Locate the cell with the specified text and output its (x, y) center coordinate. 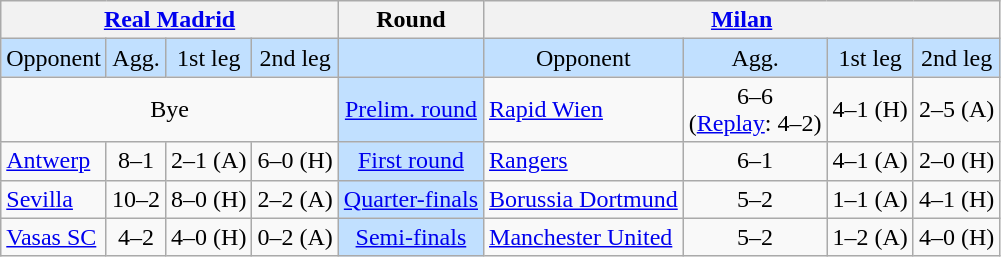
2–2 (A) (295, 199)
8–0 (H) (209, 199)
Milan (742, 20)
6–6(Replay: 4–2) (755, 110)
2–0 (H) (956, 161)
4–2 (136, 237)
2–5 (A) (956, 110)
Rapid Wien (584, 110)
0–2 (A) (295, 237)
Bye (170, 110)
1–2 (A) (870, 237)
First round (410, 161)
Rangers (584, 161)
Manchester United (584, 237)
6–1 (755, 161)
Borussia Dortmund (584, 199)
8–1 (136, 161)
Sevilla (54, 199)
2–1 (A) (209, 161)
Quarter-finals (410, 199)
Real Madrid (170, 20)
4–1 (A) (870, 161)
6–0 (H) (295, 161)
10–2 (136, 199)
Round (410, 20)
Prelim. round (410, 110)
Antwerp (54, 161)
Semi-finals (410, 237)
Vasas SC (54, 237)
1–1 (A) (870, 199)
